Provide the [X, Y] coordinate of the cell's center where the given text is located.  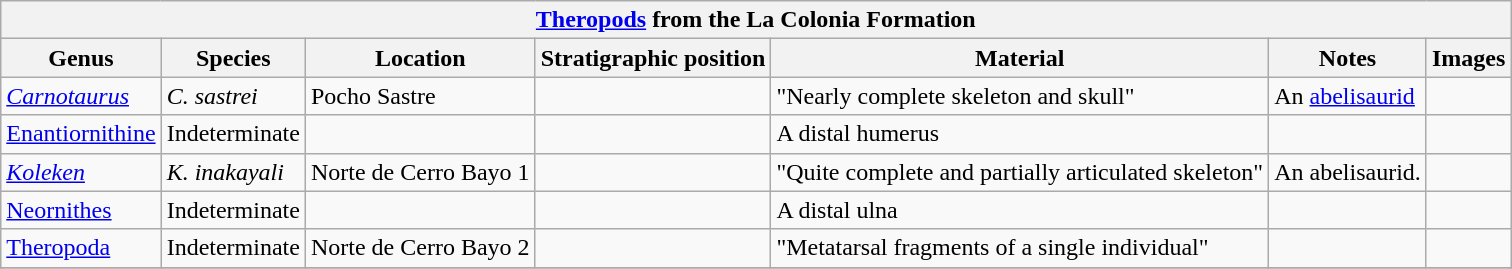
Material [1020, 58]
Theropods from the La Colonia Formation [756, 20]
Location [420, 58]
Images [1468, 58]
Genus [81, 58]
Notes [1348, 58]
Neornithes [81, 210]
Koleken [81, 172]
A distal humerus [1020, 134]
Pocho Sastre [420, 96]
Species [233, 58]
Theropoda [81, 248]
C. sastrei [233, 96]
Enantiornithine [81, 134]
Norte de Cerro Bayo 1 [420, 172]
"Nearly complete skeleton and skull" [1020, 96]
An abelisaurid [1348, 96]
"Quite complete and partially articulated skeleton" [1020, 172]
A distal ulna [1020, 210]
Stratigraphic position [653, 58]
An abelisaurid. [1348, 172]
Norte de Cerro Bayo 2 [420, 248]
K. inakayali [233, 172]
Carnotaurus [81, 96]
"Metatarsal fragments of a single individual" [1020, 248]
